Detect which cell encompasses the target text, then output its [x, y] center coordinate. 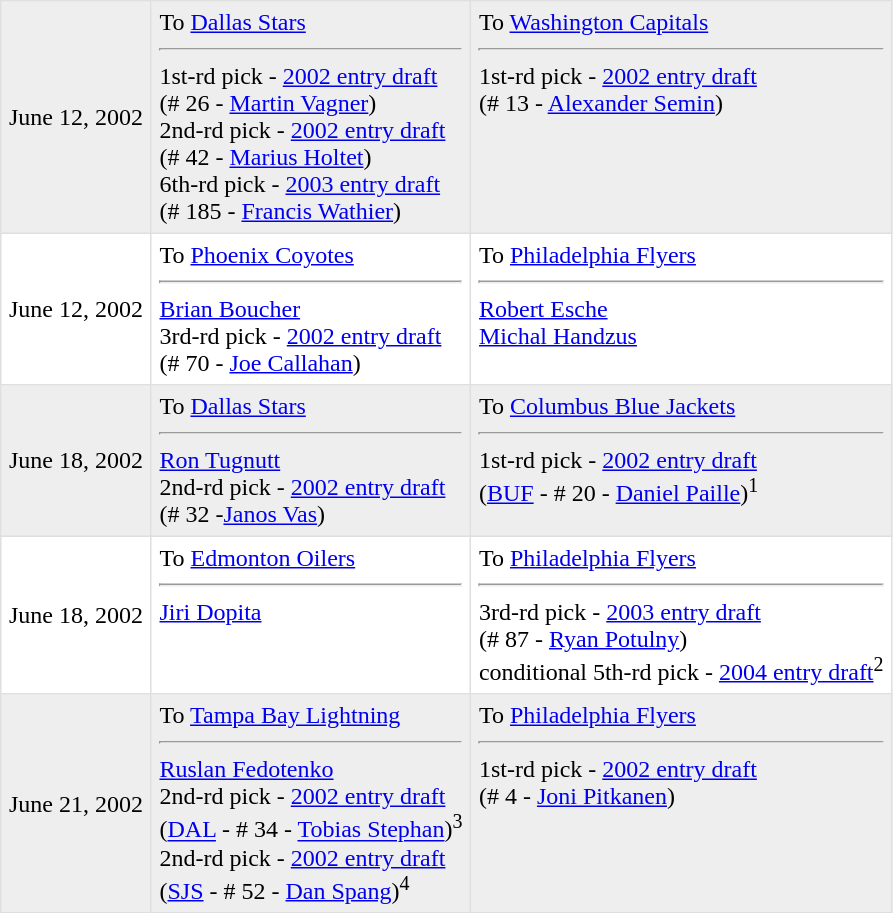
To Edmonton OilersJiri Dopita [310, 615]
June 21, 2002 [76, 803]
To Philadelphia Flyers3rd-rd pick - 2003 entry draft(# 87 - Ryan Potulny)conditional 5th-rd pick - 2004 entry draft2 [682, 615]
To Washington Capitals1st-rd pick - 2002 entry draft(# 13 - Alexander Semin) [682, 117]
To Philadelphia FlyersRobert EscheMichal Handzus [682, 309]
To Phoenix CoyotesBrian Boucher3rd-rd pick - 2002 entry draft(# 70 - Joe Callahan) [310, 309]
To Philadelphia Flyers1st-rd pick - 2002 entry draft(# 4 - Joni Pitkanen) [682, 803]
To Dallas StarsRon Tugnutt2nd-rd pick - 2002 entry draft(# 32 -Janos Vas) [310, 461]
To Columbus Blue Jackets1st-rd pick - 2002 entry draft(BUF - # 20 - Daniel Paille)1 [682, 461]
